For the text-containing cell, return its midpoint in (x, y) coordinate format. 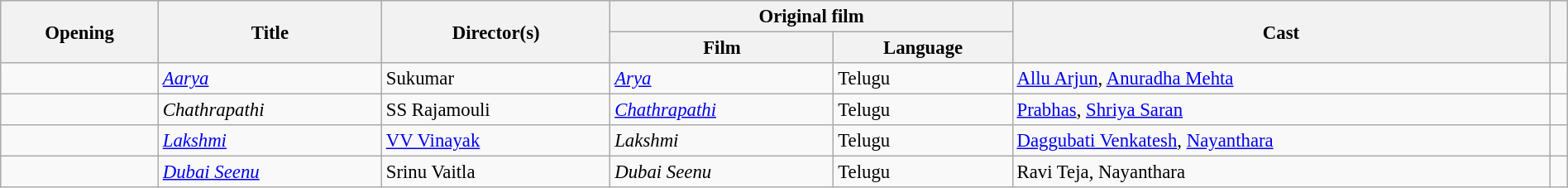
Allu Arjun, Anuradha Mehta (1281, 79)
Cast (1281, 31)
Language (923, 48)
Ravi Teja, Nayanthara (1281, 172)
Sukumar (495, 79)
Aarya (270, 79)
Original film (811, 17)
Srinu Vaitla (495, 172)
SS Rajamouli (495, 110)
Prabhas, Shriya Saran (1281, 110)
Daggubati Venkatesh, Nayanthara (1281, 141)
Opening (79, 31)
VV Vinayak (495, 141)
Title (270, 31)
Director(s) (495, 31)
Arya (722, 79)
Film (722, 48)
